Return the (x, y) coordinate for the center point of the cell that contains the specified text.  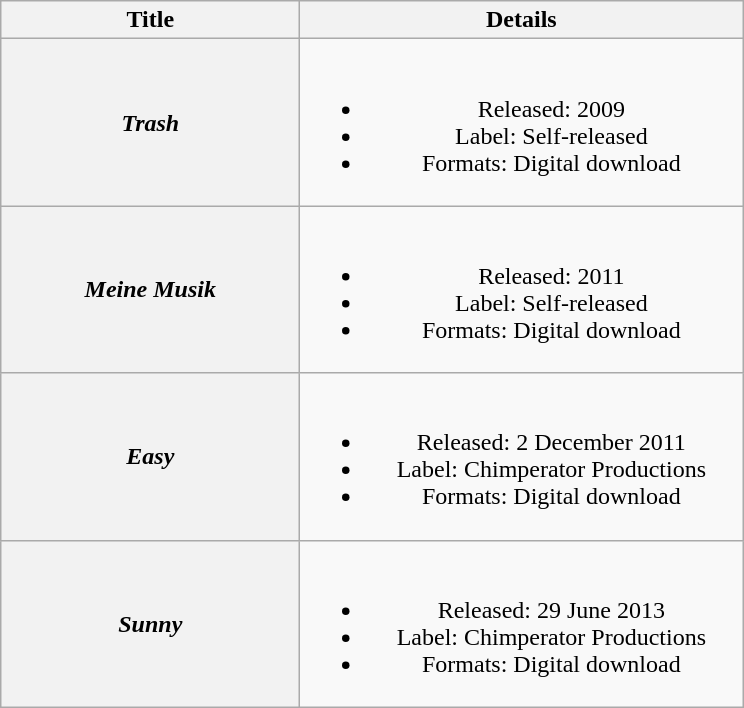
Easy (150, 456)
Meine Musik (150, 290)
Title (150, 20)
Released: 2 December 2011Label: Chimperator ProductionsFormats: Digital download (522, 456)
Trash (150, 122)
Sunny (150, 624)
Released: 29 June 2013Label: Chimperator ProductionsFormats: Digital download (522, 624)
Released: 2011Label: Self-releasedFormats: Digital download (522, 290)
Released: 2009Label: Self-releasedFormats: Digital download (522, 122)
Details (522, 20)
